Detect which cell encompasses the target text, then output its (X, Y) center coordinate. 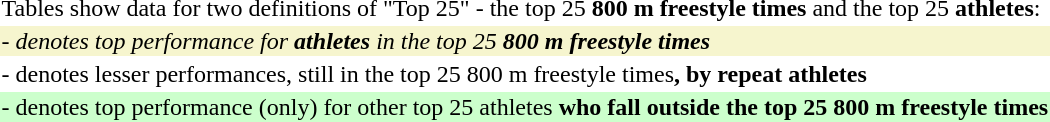
- denotes lesser performances, still in the top 25 800 m freestyle times, by repeat athletes (525, 74)
- denotes top performance for athletes in the top 25 800 m freestyle times (525, 41)
- denotes top performance (only) for other top 25 athletes who fall outside the top 25 800 m freestyle times (525, 107)
